Search for the cell housing the specified text and yield its (x, y) center coordinate. 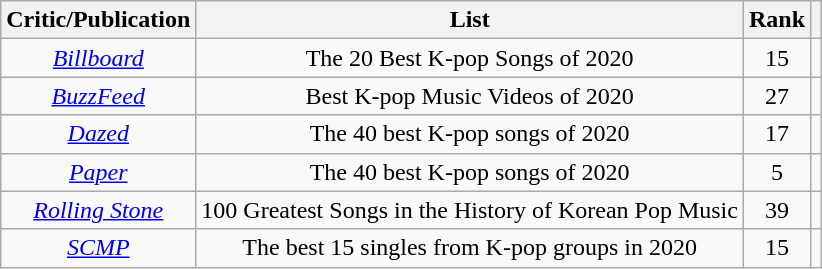
39 (776, 210)
BuzzFeed (98, 96)
Rank (776, 20)
The best 15 singles from K-pop groups in 2020 (470, 248)
Rolling Stone (98, 210)
List (470, 20)
17 (776, 134)
SCMP (98, 248)
Billboard (98, 58)
100 Greatest Songs in the History of Korean Pop Music (470, 210)
27 (776, 96)
Paper (98, 172)
Critic/Publication (98, 20)
The 20 Best K-pop Songs of 2020 (470, 58)
Dazed (98, 134)
5 (776, 172)
Best K-pop Music Videos of 2020 (470, 96)
